Search for the cell housing the specified text and yield its (x, y) center coordinate. 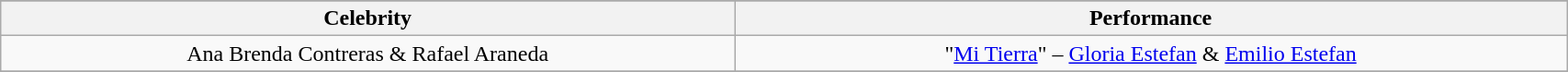
Celebrity (367, 18)
Performance (1151, 18)
"Mi Tierra" – Gloria Estefan & Emilio Estefan (1151, 54)
Ana Brenda Contreras & Rafael Araneda (367, 54)
